From the cell containing the given text, extract its center point as [x, y] coordinate. 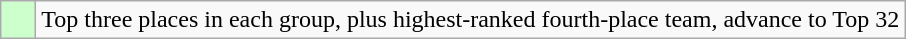
Top three places in each group, plus highest-ranked fourth-place team, advance to Top 32 [470, 20]
